For the text-containing cell, return its midpoint in [X, Y] coordinate format. 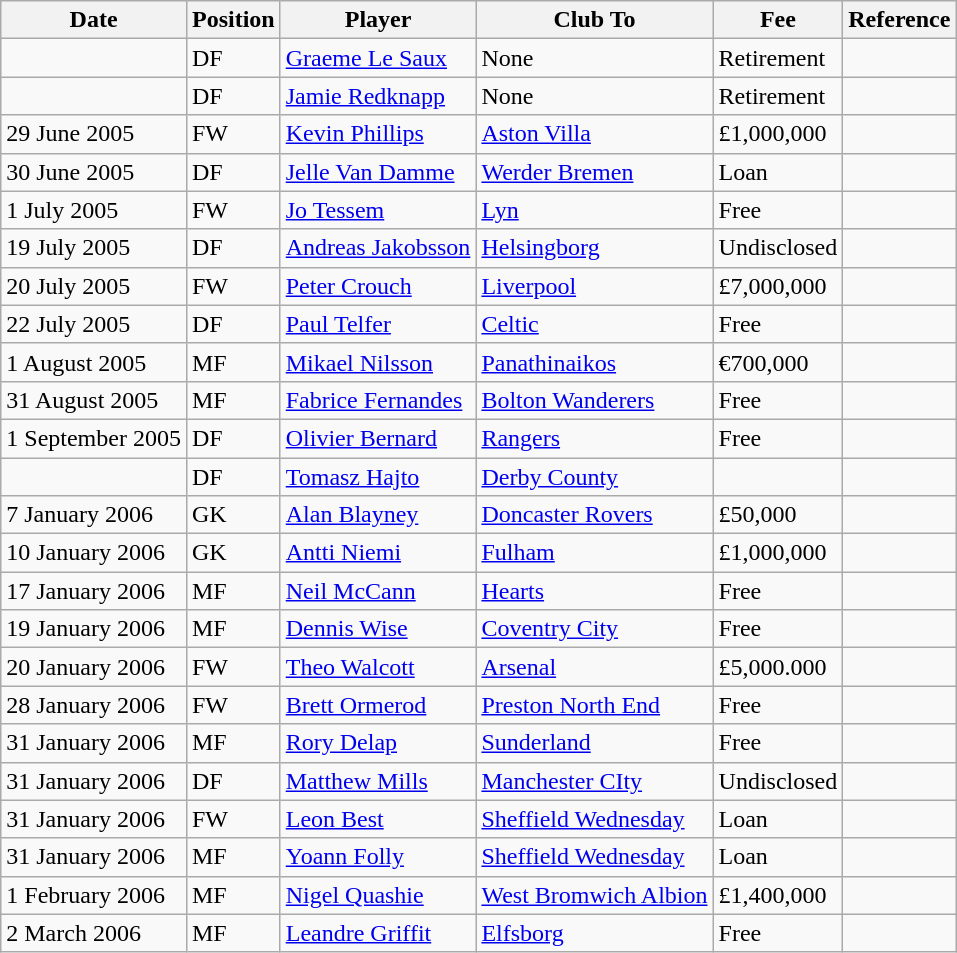
Doncaster Rovers [594, 515]
Reference [900, 20]
Aston Villa [594, 134]
Club To [594, 20]
Player [378, 20]
£5,000.000 [778, 667]
Sunderland [594, 743]
Fabrice Fernandes [378, 400]
Matthew Mills [378, 781]
29 June 2005 [94, 134]
Jamie Redknapp [378, 96]
Helsingborg [594, 248]
Leandre Griffit [378, 933]
Lyn [594, 210]
7 January 2006 [94, 515]
17 January 2006 [94, 591]
Jelle Van Damme [378, 172]
Mikael Nilsson [378, 362]
Celtic [594, 324]
Olivier Bernard [378, 438]
Derby County [594, 477]
Brett Ormerod [378, 705]
19 January 2006 [94, 629]
Liverpool [594, 286]
Fee [778, 20]
Arsenal [594, 667]
28 January 2006 [94, 705]
Leon Best [378, 819]
Coventry City [594, 629]
£50,000 [778, 515]
West Bromwich Albion [594, 895]
Manchester CIty [594, 781]
Graeme Le Saux [378, 58]
£1,400,000 [778, 895]
Nigel Quashie [378, 895]
Yoann Folly [378, 857]
Antti Niemi [378, 553]
Hearts [594, 591]
Andreas Jakobsson [378, 248]
Neil McCann [378, 591]
Fulham [594, 553]
Panathinaikos [594, 362]
Paul Telfer [378, 324]
Preston North End [594, 705]
Position [233, 20]
Werder Bremen [594, 172]
£7,000,000 [778, 286]
Date [94, 20]
31 August 2005 [94, 400]
1 September 2005 [94, 438]
20 July 2005 [94, 286]
30 June 2005 [94, 172]
1 July 2005 [94, 210]
Bolton Wanderers [594, 400]
Rory Delap [378, 743]
€700,000 [778, 362]
Jo Tessem [378, 210]
1 August 2005 [94, 362]
Elfsborg [594, 933]
2 March 2006 [94, 933]
22 July 2005 [94, 324]
Dennis Wise [378, 629]
19 July 2005 [94, 248]
10 January 2006 [94, 553]
Theo Walcott [378, 667]
20 January 2006 [94, 667]
Peter Crouch [378, 286]
Tomasz Hajto [378, 477]
Rangers [594, 438]
Alan Blayney [378, 515]
1 February 2006 [94, 895]
Kevin Phillips [378, 134]
